Extract the [X, Y] coordinate from the center of the cell holding the provided text.  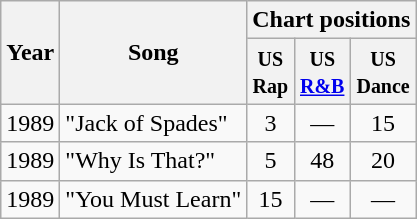
Chart positions [332, 20]
"You Must Learn" [154, 199]
3 [270, 123]
"Why Is That?" [154, 161]
20 [382, 161]
USR&B [322, 72]
48 [322, 161]
5 [270, 161]
"Jack of Spades" [154, 123]
Year [30, 52]
USRap [270, 72]
Song [154, 52]
USDance [382, 72]
